Return [X, Y] of the center of cell containing provided text 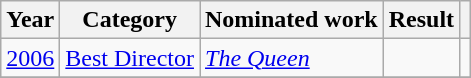
The Queen [292, 58]
Year [30, 20]
2006 [30, 58]
Nominated work [292, 20]
Category [130, 20]
Result [421, 20]
Best Director [130, 58]
